Capture the cell that displays the provided text and extract its [x, y] central coordinate. 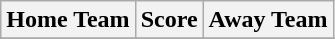
Home Team [68, 20]
Away Team [268, 20]
Score [169, 20]
